Return the [X, Y] coordinate for the center point of the cell that contains the specified text.  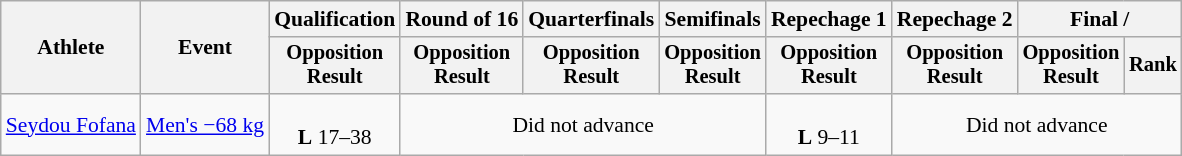
Round of 16 [462, 19]
Seydou Fofana [71, 124]
Quarterfinals [591, 19]
Event [205, 48]
Rank [1153, 66]
Men's −68 kg [205, 124]
Final / [1100, 19]
L 17–38 [334, 124]
Qualification [334, 19]
Repechage 1 [829, 19]
Semifinals [712, 19]
Athlete [71, 48]
Repechage 2 [955, 19]
L 9–11 [829, 124]
